Locate the cell with the specified text and output its (x, y) center coordinate. 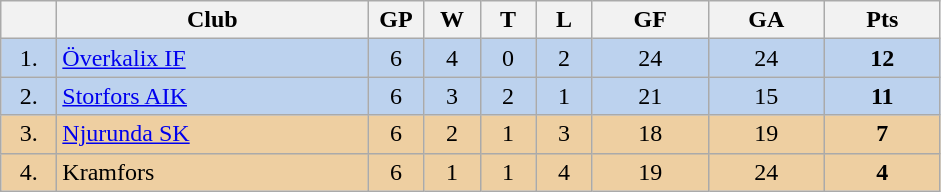
2. (29, 96)
L (564, 20)
GA (766, 20)
Club (212, 20)
18 (650, 134)
1. (29, 58)
GP (396, 20)
Kramfors (212, 172)
3. (29, 134)
15 (766, 96)
11 (882, 96)
T (508, 20)
21 (650, 96)
0 (508, 58)
Storfors AIK (212, 96)
GF (650, 20)
12 (882, 58)
Pts (882, 20)
4. (29, 172)
7 (882, 134)
W (452, 20)
Njurunda SK (212, 134)
Överkalix IF (212, 58)
